Locate the cell with the specified text and output its (x, y) center coordinate. 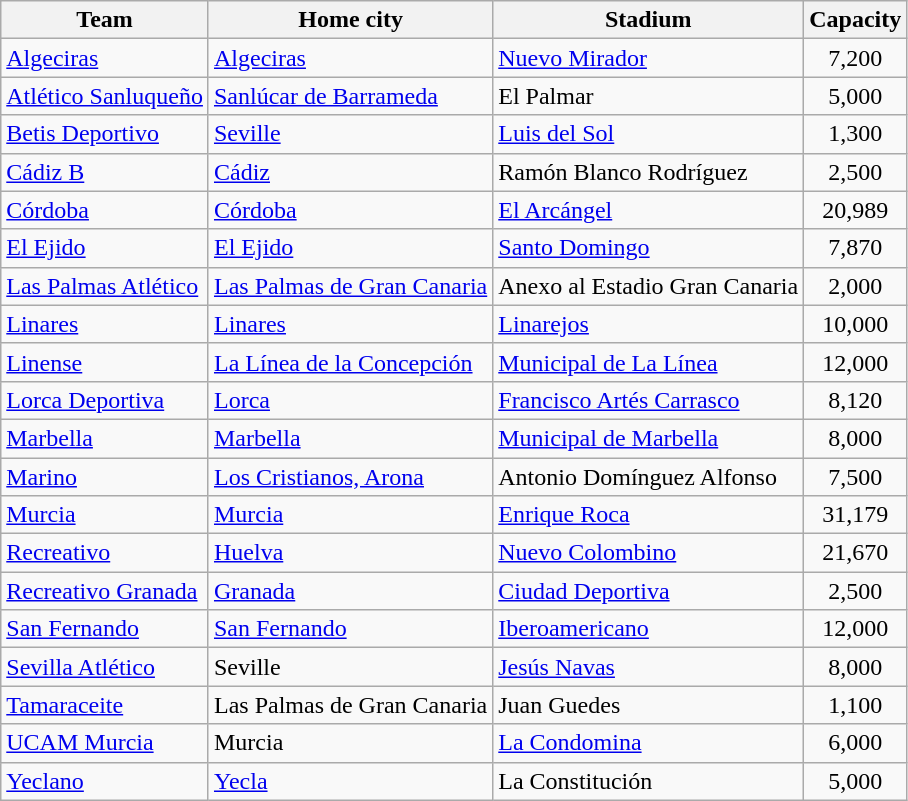
Linense (105, 362)
Capacity (856, 20)
Jesús Navas (648, 667)
Ramón Blanco Rodríguez (648, 172)
Santo Domingo (648, 248)
Ciudad Deportiva (648, 591)
31,179 (856, 515)
7,200 (856, 58)
Las Palmas Atlético (105, 286)
Tamaraceite (105, 705)
Linarejos (648, 324)
Recreativo (105, 553)
Anexo al Estadio Gran Canaria (648, 286)
2,000 (856, 286)
Atlético Sanluqueño (105, 96)
Antonio Domínguez Alfonso (648, 477)
Nuevo Mirador (648, 58)
Lorca (350, 400)
8,120 (856, 400)
1,300 (856, 134)
Municipal de La Línea (648, 362)
Juan Guedes (648, 705)
6,000 (856, 743)
Home city (350, 20)
La Constitución (648, 781)
El Palmar (648, 96)
Team (105, 20)
Betis Deportivo (105, 134)
Los Cristianos, Arona (350, 477)
Huelva (350, 553)
Francisco Artés Carrasco (648, 400)
Yeclano (105, 781)
Cádiz B (105, 172)
Lorca Deportiva (105, 400)
La Condomina (648, 743)
La Línea de la Concepción (350, 362)
21,670 (856, 553)
UCAM Murcia (105, 743)
Luis del Sol (648, 134)
Stadium (648, 20)
7,870 (856, 248)
Granada (350, 591)
10,000 (856, 324)
Marino (105, 477)
Municipal de Marbella (648, 438)
Nuevo Colombino (648, 553)
Enrique Roca (648, 515)
20,989 (856, 210)
7,500 (856, 477)
Yecla (350, 781)
1,100 (856, 705)
Sanlúcar de Barrameda (350, 96)
El Arcángel (648, 210)
Iberoamericano (648, 629)
Cádiz (350, 172)
Recreativo Granada (105, 591)
Sevilla Atlético (105, 667)
